Pinpoint the cell where the given text exists, returning its [X, Y] midpoint coordinate. 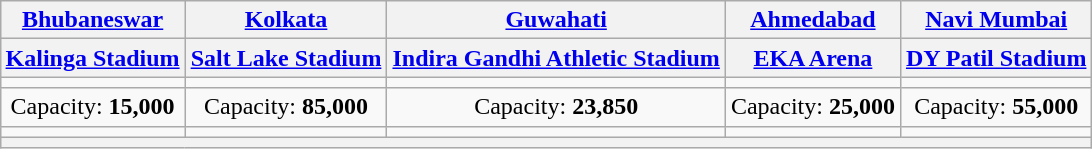
Kolkata [286, 20]
Capacity: 55,000 [996, 107]
Bhubaneswar [92, 20]
Navi Mumbai [996, 20]
Kalinga Stadium [92, 58]
Indira Gandhi Athletic Stadium [556, 58]
EKA Arena [812, 58]
Capacity: 25,000 [812, 107]
Capacity: 15,000 [92, 107]
Capacity: 23,850 [556, 107]
Ahmedabad [812, 20]
Capacity: 85,000 [286, 107]
Guwahati [556, 20]
DY Patil Stadium [996, 58]
Salt Lake Stadium [286, 58]
